Output the [x, y] coordinate of the center of the cell containing the given text.  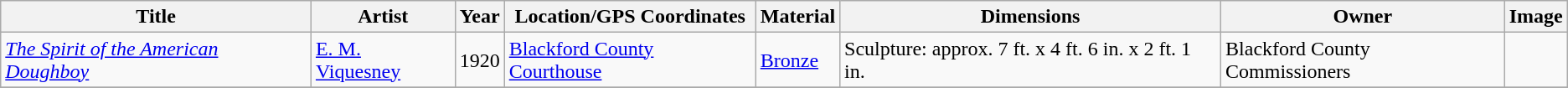
Owner [1364, 17]
Blackford County Courthouse [630, 60]
Bronze [797, 60]
Title [156, 17]
E. M. Viquesney [383, 60]
Location/GPS Coordinates [630, 17]
Material [797, 17]
1920 [479, 60]
Year [479, 17]
The Spirit of the American Doughboy [156, 60]
Image [1536, 17]
Sculpture: approx. 7 ft. x 4 ft. 6 in. x 2 ft. 1 in. [1030, 60]
Artist [383, 17]
Blackford County Commissioners [1364, 60]
Dimensions [1030, 17]
